Provide the (x, y) coordinate of the cell's center where the given text is located.  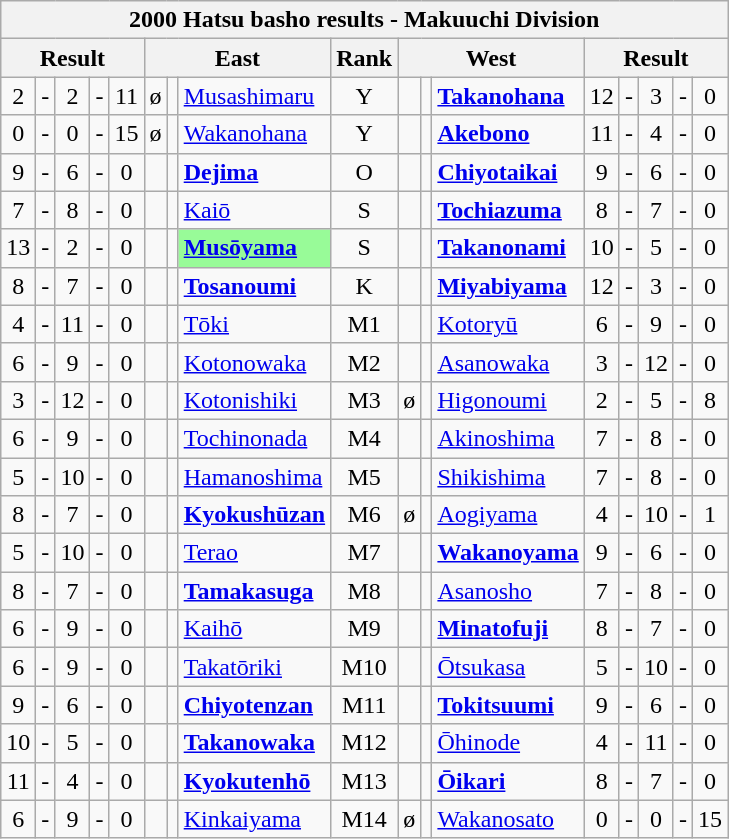
M6 (364, 515)
East (238, 58)
1 (710, 515)
Musashimaru (254, 96)
M5 (364, 477)
M7 (364, 553)
M3 (364, 400)
Tōki (254, 324)
Takanonami (508, 248)
West (492, 58)
Takatōriki (254, 667)
Takanowaka (254, 743)
Tosanoumi (254, 286)
2000 Hatsu basho results - Makuuchi Division (364, 20)
M9 (364, 629)
Miyabiyama (508, 286)
Tamakasuga (254, 591)
Tochiazuma (508, 210)
Hamanoshima (254, 477)
Kotonishiki (254, 400)
Rank (364, 58)
Dejima (254, 172)
K (364, 286)
M4 (364, 438)
M2 (364, 362)
M14 (364, 819)
Terao (254, 553)
Musōyama (254, 248)
Aogiyama (508, 515)
Shikishima (508, 477)
Tokitsuumi (508, 705)
Kyokutenhō (254, 781)
Wakanohana (254, 134)
M12 (364, 743)
M13 (364, 781)
Asanosho (508, 591)
Ōikari (508, 781)
M10 (364, 667)
Asanowaka (508, 362)
Kotonowaka (254, 362)
Kyokushūzan (254, 515)
Akebono (508, 134)
Tochinonada (254, 438)
Chiyotaikai (508, 172)
Takanohana (508, 96)
O (364, 172)
M1 (364, 324)
Kaihō (254, 629)
Wakanoyama (508, 553)
Akinoshima (508, 438)
13 (18, 248)
Ōhinode (508, 743)
Higonoumi (508, 400)
Ōtsukasa (508, 667)
Kinkaiyama (254, 819)
Kotoryū (508, 324)
M11 (364, 705)
M8 (364, 591)
Chiyotenzan (254, 705)
Kaiō (254, 210)
Minatofuji (508, 629)
Wakanosato (508, 819)
